From the cell containing the given text, extract its center point as [x, y] coordinate. 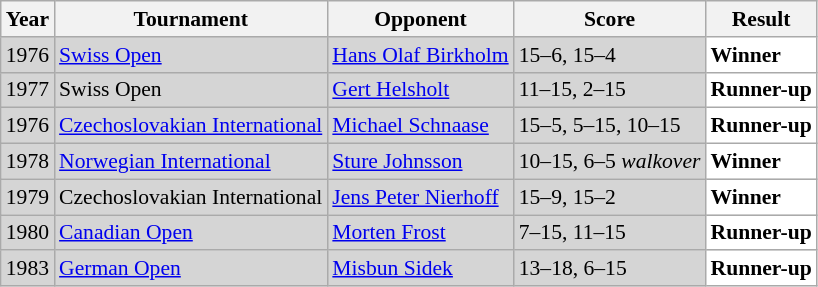
Opponent [420, 19]
German Open [190, 269]
Sture Johnsson [420, 162]
Norwegian International [190, 162]
Michael Schnaase [420, 126]
Canadian Open [190, 233]
Year [28, 19]
13–18, 6–15 [610, 269]
Hans Olaf Birkholm [420, 55]
15–9, 15–2 [610, 197]
1977 [28, 90]
15–5, 5–15, 10–15 [610, 126]
1983 [28, 269]
Tournament [190, 19]
1979 [28, 197]
1980 [28, 233]
Score [610, 19]
7–15, 11–15 [610, 233]
10–15, 6–5 walkover [610, 162]
11–15, 2–15 [610, 90]
Gert Helsholt [420, 90]
15–6, 15–4 [610, 55]
Misbun Sidek [420, 269]
Jens Peter Nierhoff [420, 197]
Morten Frost [420, 233]
Result [760, 19]
1978 [28, 162]
